Determine the (X, Y) coordinate at the center of the cell enclosing the given text.  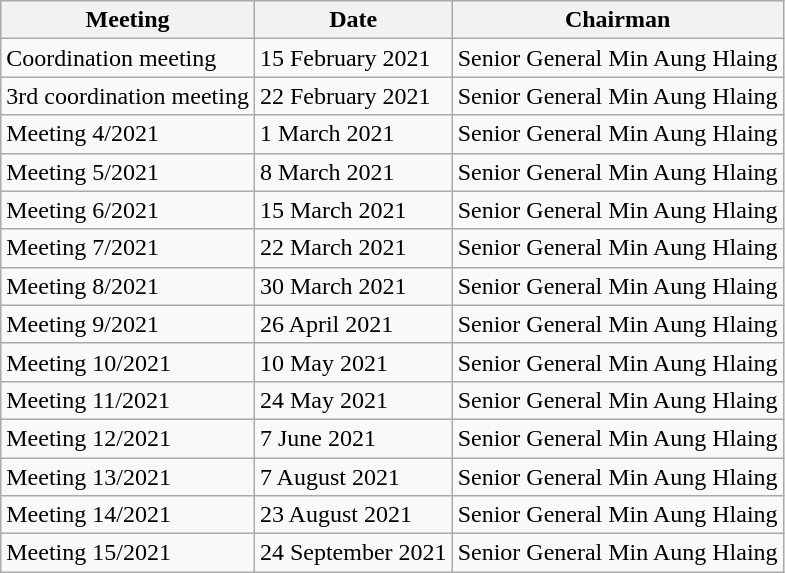
22 February 2021 (353, 96)
Meeting 6/2021 (128, 210)
7 June 2021 (353, 438)
30 March 2021 (353, 286)
1 March 2021 (353, 134)
Date (353, 20)
Coordination meeting (128, 58)
7 August 2021 (353, 477)
15 February 2021 (353, 58)
Meeting 8/2021 (128, 286)
Meeting 10/2021 (128, 362)
Meeting 9/2021 (128, 324)
Meeting 7/2021 (128, 248)
Meeting 12/2021 (128, 438)
8 March 2021 (353, 172)
24 September 2021 (353, 553)
Meeting 13/2021 (128, 477)
10 May 2021 (353, 362)
24 May 2021 (353, 400)
Meeting 14/2021 (128, 515)
Chairman (618, 20)
Meeting 5/2021 (128, 172)
26 April 2021 (353, 324)
Meeting 15/2021 (128, 553)
22 March 2021 (353, 248)
3rd coordination meeting (128, 96)
15 March 2021 (353, 210)
Meeting (128, 20)
Meeting 4/2021 (128, 134)
23 August 2021 (353, 515)
Meeting 11/2021 (128, 400)
